Find where the given text appears and provide that cell's center as [X, Y] coordinate. 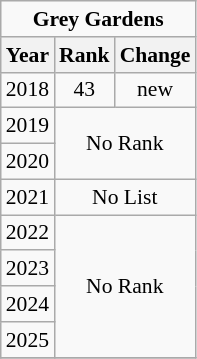
2024 [28, 304]
Change [156, 55]
Grey Gardens [98, 19]
Year [28, 55]
2023 [28, 269]
No List [124, 197]
Rank [84, 55]
new [156, 90]
2022 [28, 233]
2019 [28, 126]
43 [84, 90]
2020 [28, 162]
2018 [28, 90]
2021 [28, 197]
2025 [28, 340]
